Search for the cell housing the specified text and yield its [x, y] center coordinate. 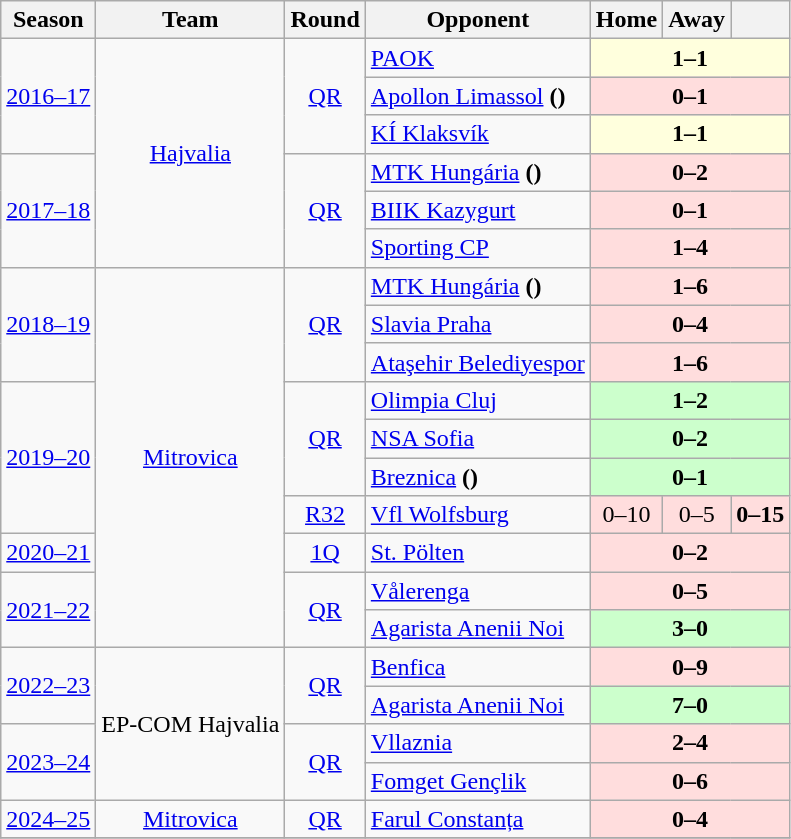
0–9 [690, 667]
Olimpia Cluj [478, 400]
2019–20 [48, 457]
2017–18 [48, 210]
Team [190, 20]
Fomget Gençlik [478, 781]
NSA Sofia [478, 438]
2022–23 [48, 686]
Sporting CP [478, 248]
R32 [325, 515]
Opponent [478, 20]
Vfl Wolfsburg [478, 515]
1Q [325, 553]
0–15 [760, 515]
3–0 [690, 629]
Home [626, 20]
Round [325, 20]
Farul Constanța [478, 819]
2016–17 [48, 96]
Vålerenga [478, 591]
Breznica () [478, 477]
1–4 [690, 248]
Away [697, 20]
2023–24 [48, 762]
PAOK [478, 58]
2021–22 [48, 610]
Slavia Praha [478, 324]
Ataşehir Belediyespor [478, 362]
2020–21 [48, 553]
Vllaznia [478, 743]
2024–25 [48, 819]
Benfica [478, 667]
KÍ Klaksvík [478, 134]
0–10 [626, 515]
7–0 [690, 705]
Season [48, 20]
EP-COM Hajvalia [190, 724]
1–2 [690, 400]
BIIK Kazygurt [478, 210]
Apollon Limassol () [478, 96]
St. Pölten [478, 553]
2018–19 [48, 324]
Hajvalia [190, 153]
0–6 [690, 781]
2–4 [690, 743]
